Return the (x, y) coordinate for the center point of the cell that contains the specified text.  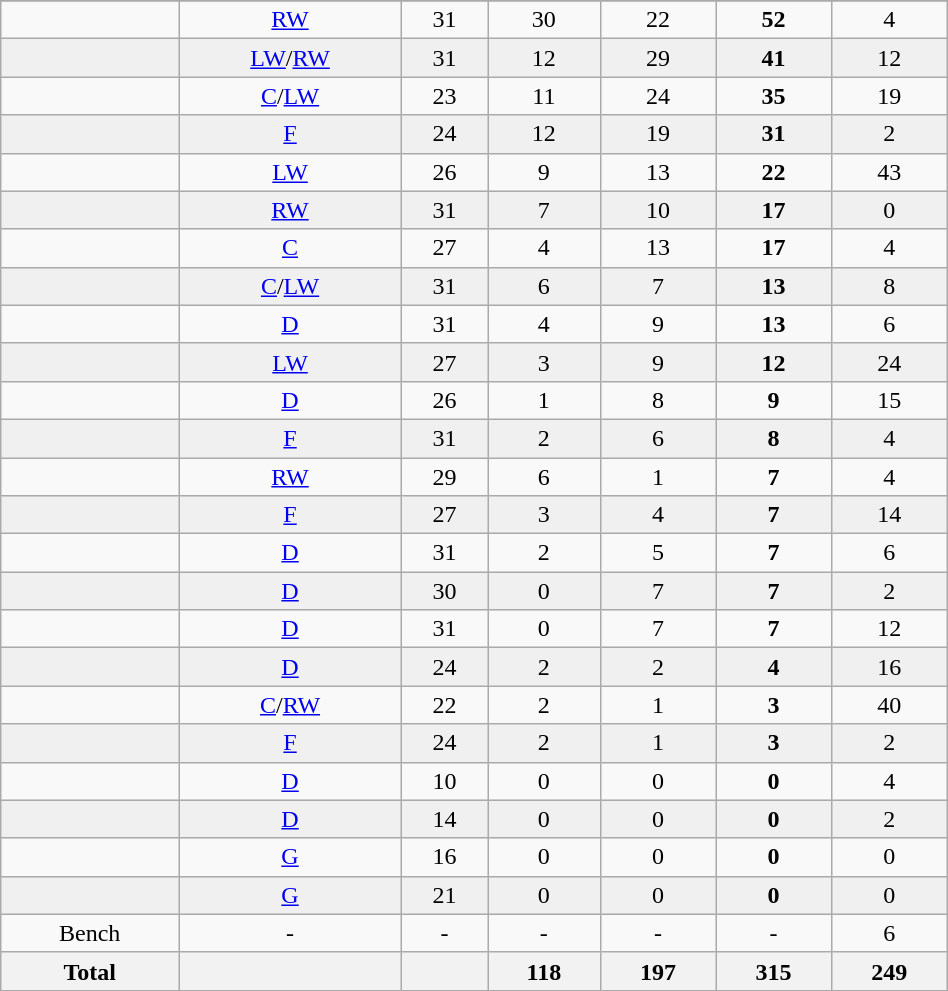
11 (544, 96)
23 (444, 96)
43 (889, 172)
41 (774, 58)
249 (889, 971)
40 (889, 705)
Total (90, 971)
118 (544, 971)
197 (658, 971)
315 (774, 971)
5 (658, 553)
21 (444, 895)
LW/RW (290, 58)
C (290, 248)
15 (889, 400)
52 (774, 20)
35 (774, 96)
Bench (90, 933)
C/RW (290, 705)
